Locate the cell with the specified text and output its (X, Y) center coordinate. 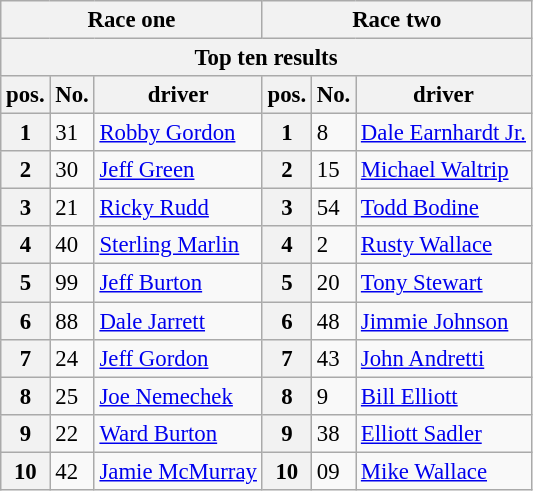
Jeff Burton (178, 283)
Jeff Gordon (178, 358)
15 (333, 170)
Dale Jarrett (178, 321)
21 (72, 208)
38 (333, 433)
40 (72, 245)
Michael Waltrip (444, 170)
88 (72, 321)
09 (333, 471)
Mike Wallace (444, 471)
Elliott Sadler (444, 433)
22 (72, 433)
Robby Gordon (178, 133)
Jimmie Johnson (444, 321)
Bill Elliott (444, 396)
Race two (396, 20)
Rusty Wallace (444, 245)
Joe Nemechek (178, 396)
Tony Stewart (444, 283)
Todd Bodine (444, 208)
Ward Burton (178, 433)
99 (72, 283)
Dale Earnhardt Jr. (444, 133)
54 (333, 208)
Jamie McMurray (178, 471)
30 (72, 170)
Jeff Green (178, 170)
Sterling Marlin (178, 245)
43 (333, 358)
John Andretti (444, 358)
31 (72, 133)
Race one (132, 20)
24 (72, 358)
Ricky Rudd (178, 208)
Top ten results (266, 58)
42 (72, 471)
48 (333, 321)
20 (333, 283)
25 (72, 396)
